Return the (x, y) coordinate for the center point of the cell that contains the specified text.  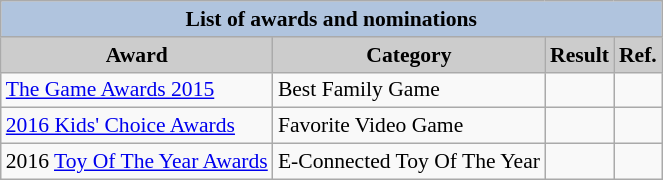
List of awards and nominations (332, 19)
Ref. (638, 55)
2016 Kids' Choice Awards (137, 126)
The Game Awards 2015 (137, 90)
Favorite Video Game (409, 126)
E-Connected Toy Of The Year (409, 162)
Category (409, 55)
Award (137, 55)
Best Family Game (409, 90)
Result (580, 55)
2016 Toy Of The Year Awards (137, 162)
